Provide the (x, y) coordinate of the cell's center where the given text is located.  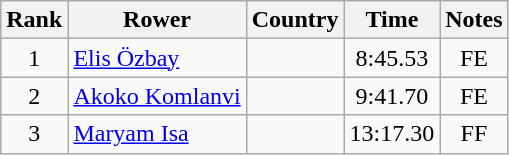
13:17.30 (392, 134)
Country (295, 20)
3 (34, 134)
1 (34, 58)
Elis Özbay (157, 58)
FF (474, 134)
Time (392, 20)
Rower (157, 20)
Rank (34, 20)
8:45.53 (392, 58)
9:41.70 (392, 96)
Akoko Komlanvi (157, 96)
Maryam Isa (157, 134)
Notes (474, 20)
2 (34, 96)
